Locate the cell with the specified text and output its [X, Y] center coordinate. 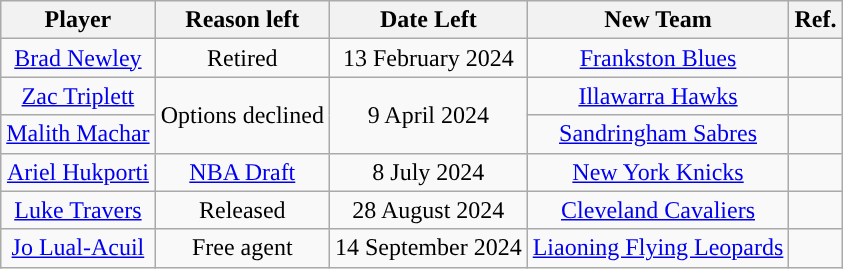
Zac Triplett [78, 96]
9 April 2024 [428, 115]
Sandringham Sabres [658, 134]
Illawarra Hawks [658, 96]
Date Left [428, 20]
Options declined [242, 115]
Free agent [242, 248]
28 August 2024 [428, 210]
New York Knicks [658, 172]
Cleveland Cavaliers [658, 210]
Luke Travers [78, 210]
NBA Draft [242, 172]
14 September 2024 [428, 248]
Released [242, 210]
Frankston Blues [658, 58]
Retired [242, 58]
13 February 2024 [428, 58]
Ref. [816, 20]
Reason left [242, 20]
Player [78, 20]
Malith Machar [78, 134]
Brad Newley [78, 58]
Ariel Hukporti [78, 172]
Jo Lual-Acuil [78, 248]
New Team [658, 20]
Liaoning Flying Leopards [658, 248]
8 July 2024 [428, 172]
